Find where the given text appears and provide that cell's center as [x, y] coordinate. 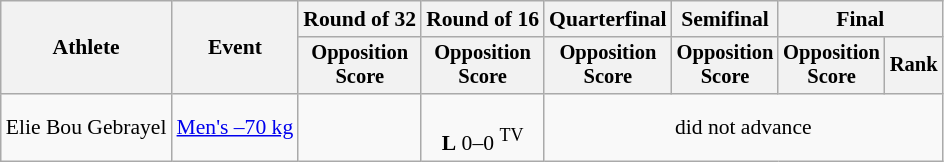
Men's –70 kg [236, 128]
did not advance [743, 128]
Quarterfinal [608, 19]
Rank [914, 66]
Round of 16 [482, 19]
Final [860, 19]
Elie Bou Gebrayel [86, 128]
Semifinal [726, 19]
Athlete [86, 48]
Event [236, 48]
L 0–0 TV [482, 128]
Round of 32 [360, 19]
